Output the (x, y) coordinate of the center of the cell containing the given text.  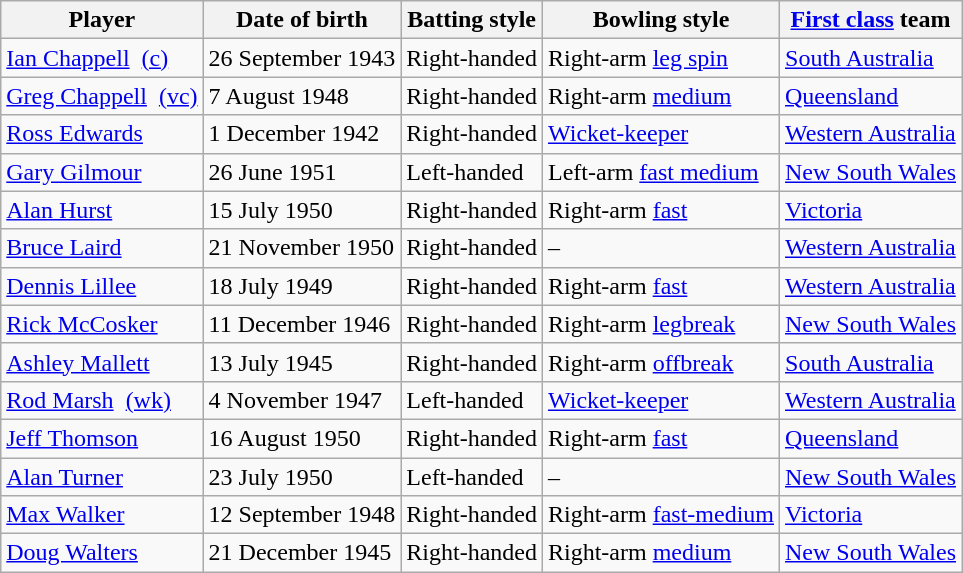
15 July 1950 (302, 210)
Right-arm offbreak (660, 362)
Ross Edwards (102, 134)
Player (102, 20)
11 December 1946 (302, 324)
Bowling style (660, 20)
7 August 1948 (302, 96)
1 December 1942 (302, 134)
Date of birth (302, 20)
18 July 1949 (302, 286)
Dennis Lillee (102, 286)
Right-arm legbreak (660, 324)
Ashley Mallett (102, 362)
21 November 1950 (302, 248)
Greg Chappell (vc) (102, 96)
Right-arm leg spin (660, 58)
Left-arm fast medium (660, 172)
Ian Chappell (c) (102, 58)
12 September 1948 (302, 515)
Bruce Laird (102, 248)
Alan Hurst (102, 210)
21 December 1945 (302, 553)
Jeff Thomson (102, 438)
Right-arm fast-medium (660, 515)
Gary Gilmour (102, 172)
Alan Turner (102, 477)
13 July 1945 (302, 362)
Rod Marsh (wk) (102, 400)
Batting style (472, 20)
First class team (871, 20)
16 August 1950 (302, 438)
26 September 1943 (302, 58)
Max Walker (102, 515)
23 July 1950 (302, 477)
Rick McCosker (102, 324)
26 June 1951 (302, 172)
4 November 1947 (302, 400)
Doug Walters (102, 553)
